Capture the cell that displays the provided text and extract its (X, Y) central coordinate. 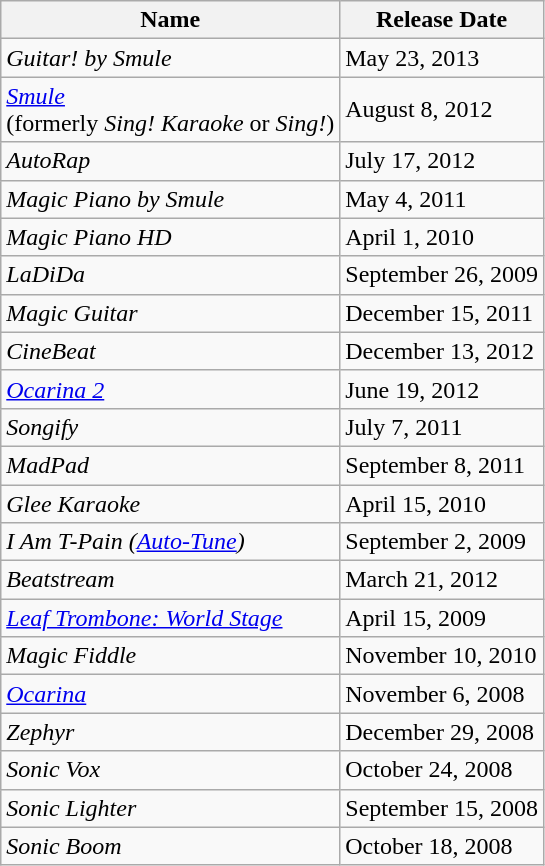
Sonic Vox (170, 770)
I Am T-Pain (Auto-Tune) (170, 542)
CineBeat (170, 351)
Magic Piano HD (170, 237)
Ocarina 2 (170, 389)
MadPad (170, 465)
September 26, 2009 (442, 275)
Sonic Boom (170, 846)
August 8, 2012 (442, 110)
March 21, 2012 (442, 580)
Guitar! by Smule (170, 58)
Magic Fiddle (170, 656)
October 18, 2008 (442, 846)
LaDiDa (170, 275)
December 13, 2012 (442, 351)
September 8, 2011 (442, 465)
Leaf Trombone: World Stage (170, 618)
September 15, 2008 (442, 808)
April 1, 2010 (442, 237)
Ocarina (170, 694)
December 15, 2011 (442, 313)
November 6, 2008 (442, 694)
Magic Piano by Smule (170, 199)
AutoRap (170, 161)
Magic Guitar (170, 313)
October 24, 2008 (442, 770)
Glee Karaoke (170, 503)
May 23, 2013 (442, 58)
Smule(formerly Sing! Karaoke or Sing!) (170, 110)
December 29, 2008 (442, 732)
Zephyr (170, 732)
May 4, 2011 (442, 199)
June 19, 2012 (442, 389)
Beatstream (170, 580)
November 10, 2010 (442, 656)
Sonic Lighter (170, 808)
Songify (170, 427)
April 15, 2010 (442, 503)
September 2, 2009 (442, 542)
July 17, 2012 (442, 161)
Name (170, 20)
July 7, 2011 (442, 427)
Release Date (442, 20)
April 15, 2009 (442, 618)
